Search for the cell housing the specified text and yield its (X, Y) center coordinate. 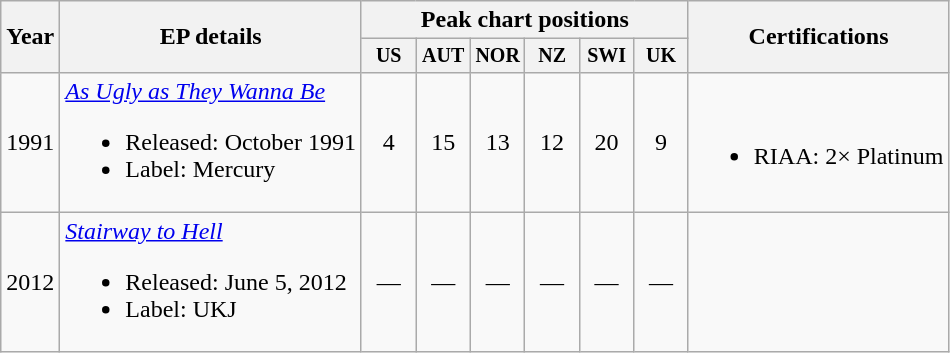
4 (388, 142)
NOR (497, 56)
RIAA: 2× Platinum (818, 142)
Stairway to HellReleased: June 5, 2012Label: UKJ (211, 282)
Certifications (818, 37)
9 (661, 142)
13 (497, 142)
SWI (606, 56)
Peak chart positions (524, 20)
UK (661, 56)
15 (443, 142)
1991 (30, 142)
12 (552, 142)
US (388, 56)
EP details (211, 37)
AUT (443, 56)
NZ (552, 56)
20 (606, 142)
2012 (30, 282)
As Ugly as They Wanna BeReleased: October 1991Label: Mercury (211, 142)
Year (30, 37)
